Find where the given text appears and provide that cell's center as (X, Y) coordinate. 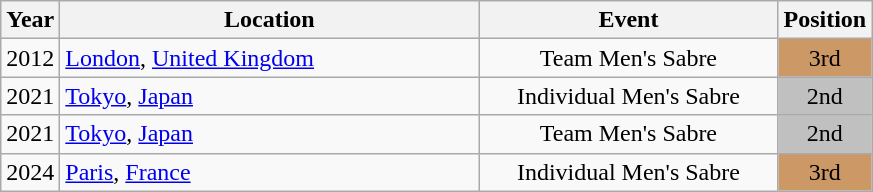
Year (30, 20)
Location (270, 20)
2024 (30, 172)
Position (825, 20)
Event (628, 20)
Paris, France (270, 172)
London, United Kingdom (270, 58)
2012 (30, 58)
